Capture the cell that displays the provided text and extract its (X, Y) central coordinate. 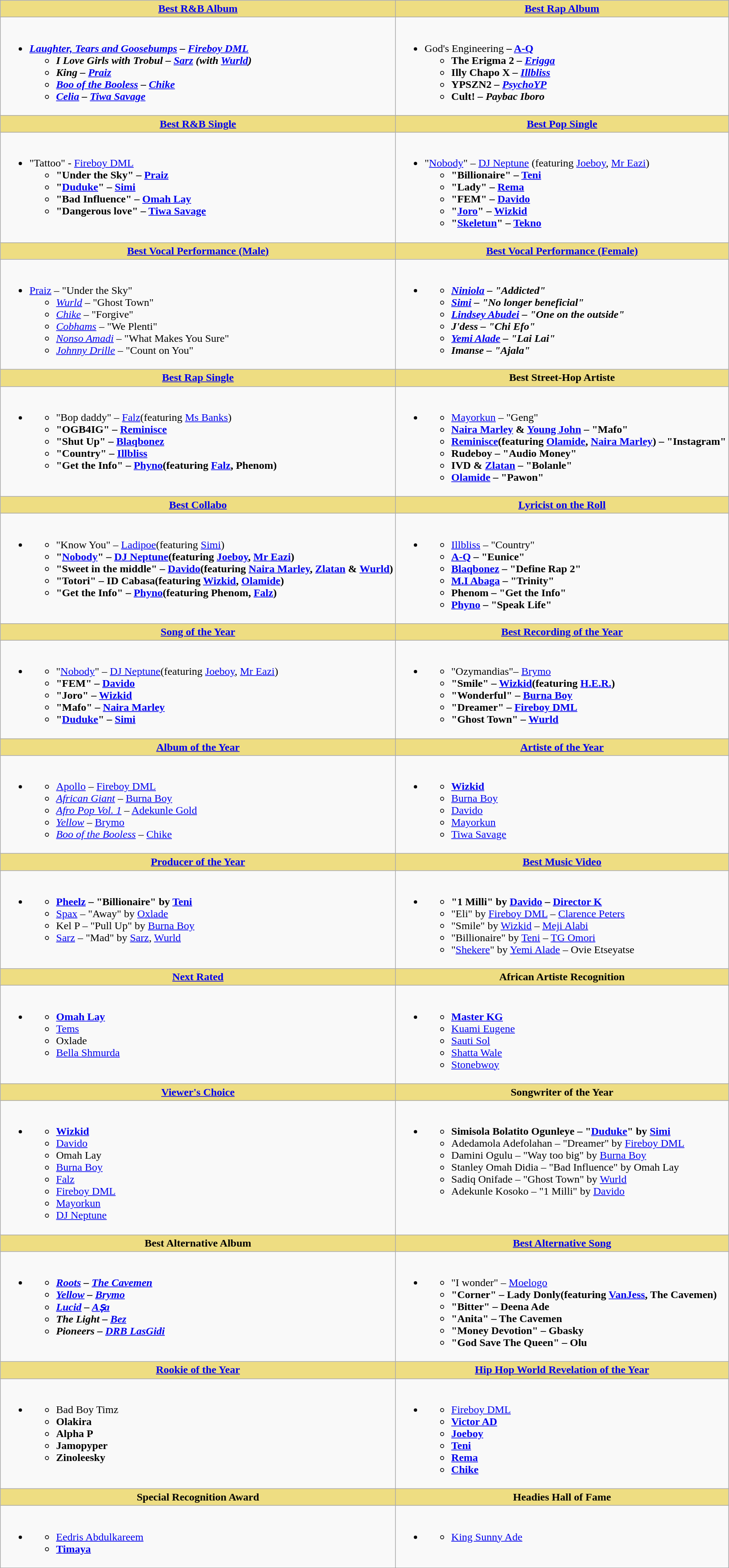
Best Rap Album (562, 9)
Master KG Kuami Eugene Sauti Sol Shatta Wale Stonebwoy (562, 1034)
Special Recognition Award (198, 1497)
Best R&B Single (198, 124)
Headies Hall of Fame (562, 1497)
Omah LayTemsOxladeBella Shmurda (198, 1034)
Hip Hop World Revelation of the Year (562, 1370)
"Tattoo" - Fireboy DML"Under the Sky" – Praiz"Duduke" – Simi"Bad Influence" – Omah Lay"Dangerous love" – Tiwa Savage (198, 187)
Album of the Year (198, 747)
Lyricist on the Roll (562, 505)
WizkidDavidoOmah LayBurna BoyFalzFireboy DMLMayorkunDJ Neptune (198, 1168)
Best Alternative Album (198, 1243)
Praiz – "Under the Sky"Wurld – "Ghost Town"Chike – "Forgive"Cobhams – "We Plenti"Nonso Amadi – "What Makes You Sure"Johnny Drille – "Count on You" (198, 314)
King Sunny Ade (562, 1536)
Fireboy DMLVictor ADJoeboyTeniRemaChike (562, 1433)
Songwriter of the Year (562, 1092)
Producer of the Year (198, 862)
Niniola – "Addicted"Simi – "No longer beneficial"Lindsey Abudei – "One on the outside"J'dess – "Chi Efo"Yemi Alade – "Lai Lai"Imanse – "Ajala" (562, 314)
Illbliss – "Country"A-Q – "Eunice"Blaqbonez – "Define Rap 2"M.I Abaga – "Trinity"Phenom – "Get the Info"Phyno – "Speak Life" (562, 568)
Best Rap Single (198, 378)
Best Recording of the Year (562, 632)
Song of the Year (198, 632)
"Nobody" – DJ Neptune (featuring Joeboy, Mr Eazi)"Billionaire" – Teni"Lady" – Rema"FEM" – Davido"Joro" – Wizkid"Skeletun" – Tekno (562, 187)
Best Collabo (198, 505)
Best Pop Single (562, 124)
Eedris AbdulkareemTimaya (198, 1536)
Bad Boy TimzOlakiraAlpha PJamopyperZinoleesky (198, 1433)
Best Alternative Song (562, 1243)
Best Vocal Performance (Male) (198, 251)
Roots – The CavemenYellow – BrymoLucid – AṣaThe Light – BezPioneers – DRB LasGidi (198, 1307)
"Nobody" – DJ Neptune(featuring Joeboy, Mr Eazi)"FEM" – Davido"Joro" – Wizkid"Mafo" – Naira Marley"Duduke" – Simi (198, 689)
Rookie of the Year (198, 1370)
Laughter, Tears and Goosebumps – Fireboy DMLI Love Girls with Trobul – Sarz (with Wurld)King – PraizBoo of the Booless – ChikeCelia – Tiwa Savage (198, 67)
WizkidBurna BoyDavidoMayorkunTiwa Savage (562, 804)
Next Rated (198, 977)
Best R&B Album (198, 9)
Pheelz – "Billionaire" by TeniSpax – "Away" by OxladeKel P – "Pull Up" by Burna BoySarz – "Mad" by Sarz, Wurld (198, 920)
Best Vocal Performance (Female) (562, 251)
African Artiste Recognition (562, 977)
God's Engineering – A-QThe Erigma 2 – EriggaIlly Chapo X – IllblissYPSZN2 – PsychoYPCult! – Paybac Iboro (562, 67)
"Ozymandias"– Brymo"Smile" – Wizkid(featuring H.E.R.)"Wonderful" – Burna Boy"Dreamer" – Fireboy DML"Ghost Town" – Wurld (562, 689)
Artiste of the Year (562, 747)
Viewer's Choice (198, 1092)
Best Street-Hop Artiste (562, 378)
"Bop daddy" – Falz(featuring Ms Banks)"OGB4IG" – Reminisce"Shut Up" – Blaqbonez"Country" – Illbliss"Get the Info" – Phyno(featuring Falz, Phenom) (198, 441)
Best Music Video (562, 862)
Apollo – Fireboy DMLAfrican Giant – Burna BoyAfro Pop Vol. 1 – Adekunle GoldYellow – BrymoBoo of the Booless – Chike (198, 804)
